Search for the cell housing the specified text and yield its (x, y) center coordinate. 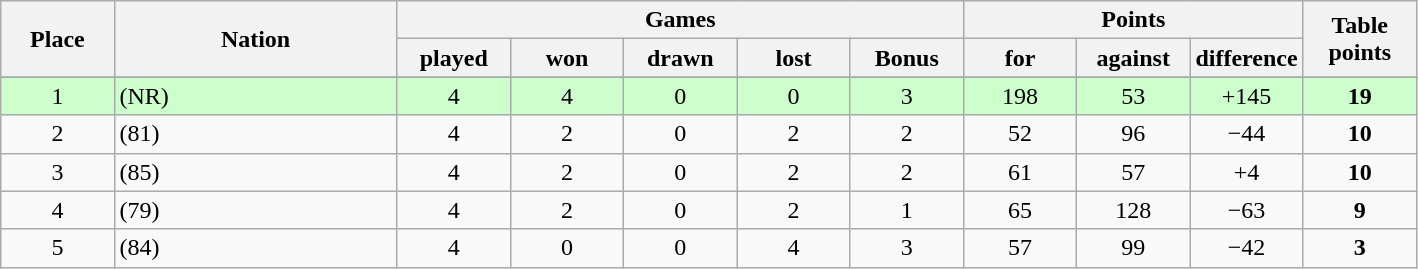
99 (1134, 248)
+4 (1246, 172)
Tablepoints (1360, 39)
52 (1020, 134)
−44 (1246, 134)
(79) (256, 210)
for (1020, 58)
+145 (1246, 96)
96 (1134, 134)
Games (680, 20)
65 (1020, 210)
53 (1134, 96)
difference (1246, 58)
−42 (1246, 248)
(85) (256, 172)
Bonus (906, 58)
Place (58, 39)
lost (794, 58)
−63 (1246, 210)
Nation (256, 39)
drawn (680, 58)
19 (1360, 96)
128 (1134, 210)
(84) (256, 248)
9 (1360, 210)
against (1134, 58)
61 (1020, 172)
(81) (256, 134)
played (454, 58)
5 (58, 248)
(NR) (256, 96)
Points (1133, 20)
won (566, 58)
198 (1020, 96)
